Search for the cell housing the specified text and yield its [X, Y] center coordinate. 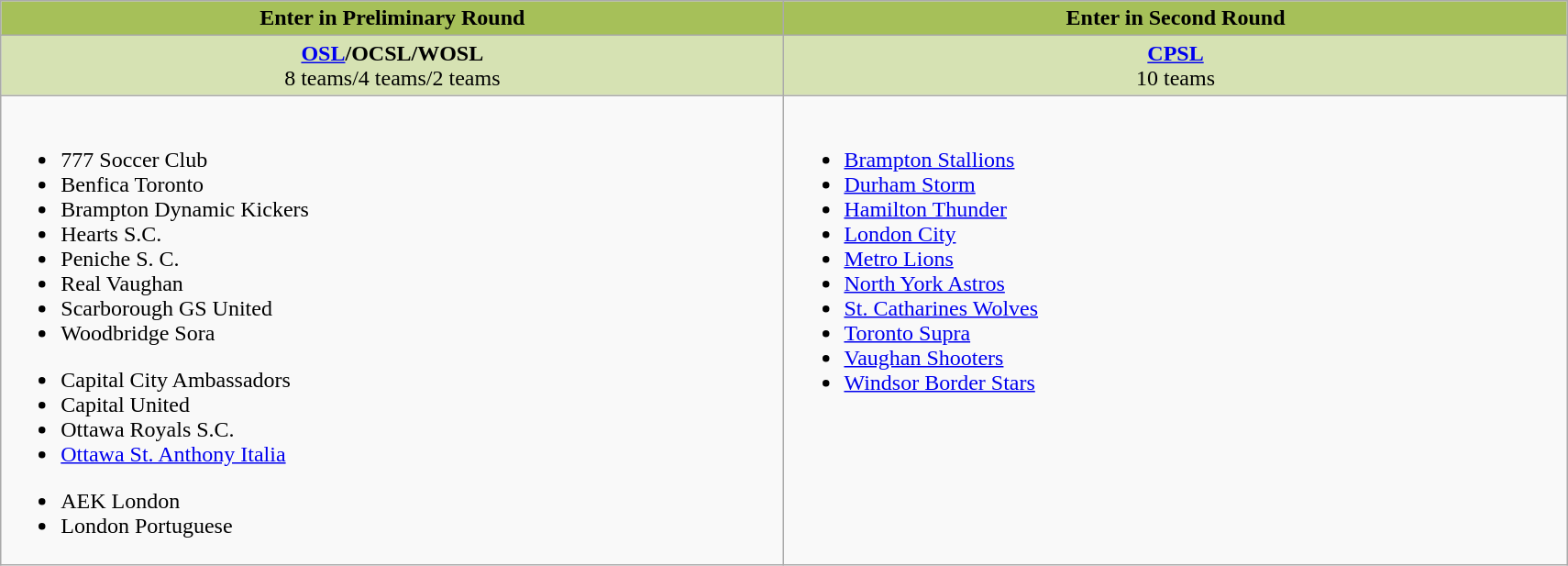
Enter in Second Round [1176, 18]
OSL/OCSL/WOSL8 teams/4 teams/2 teams [392, 66]
CPSL10 teams [1176, 66]
Enter in Preliminary Round [392, 18]
